Locate the cell with the specified text and output its (X, Y) center coordinate. 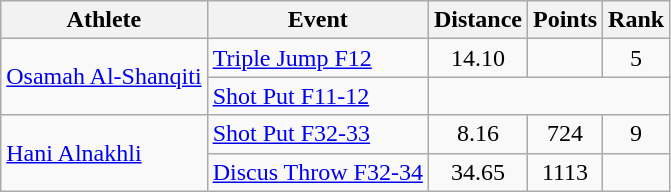
Discus Throw F32-34 (318, 172)
5 (636, 58)
Triple Jump F12 (318, 58)
Distance (478, 20)
Osamah Al-Shanqiti (104, 77)
Hani Alnakhli (104, 153)
Event (318, 20)
Points (564, 20)
14.10 (478, 58)
34.65 (478, 172)
Athlete (104, 20)
8.16 (478, 134)
Shot Put F32-33 (318, 134)
1113 (564, 172)
Shot Put F11-12 (318, 96)
Rank (636, 20)
9 (636, 134)
724 (564, 134)
